Detect which cell encompasses the target text, then output its [X, Y] center coordinate. 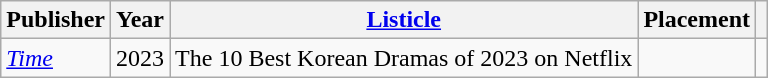
The 10 Best Korean Dramas of 2023 on Netflix [404, 58]
Publisher [56, 20]
Placement [697, 20]
Listicle [404, 20]
2023 [140, 58]
Time [56, 58]
Year [140, 20]
